Identify which cell holds the provided text, then report its (x, y) central coordinate. 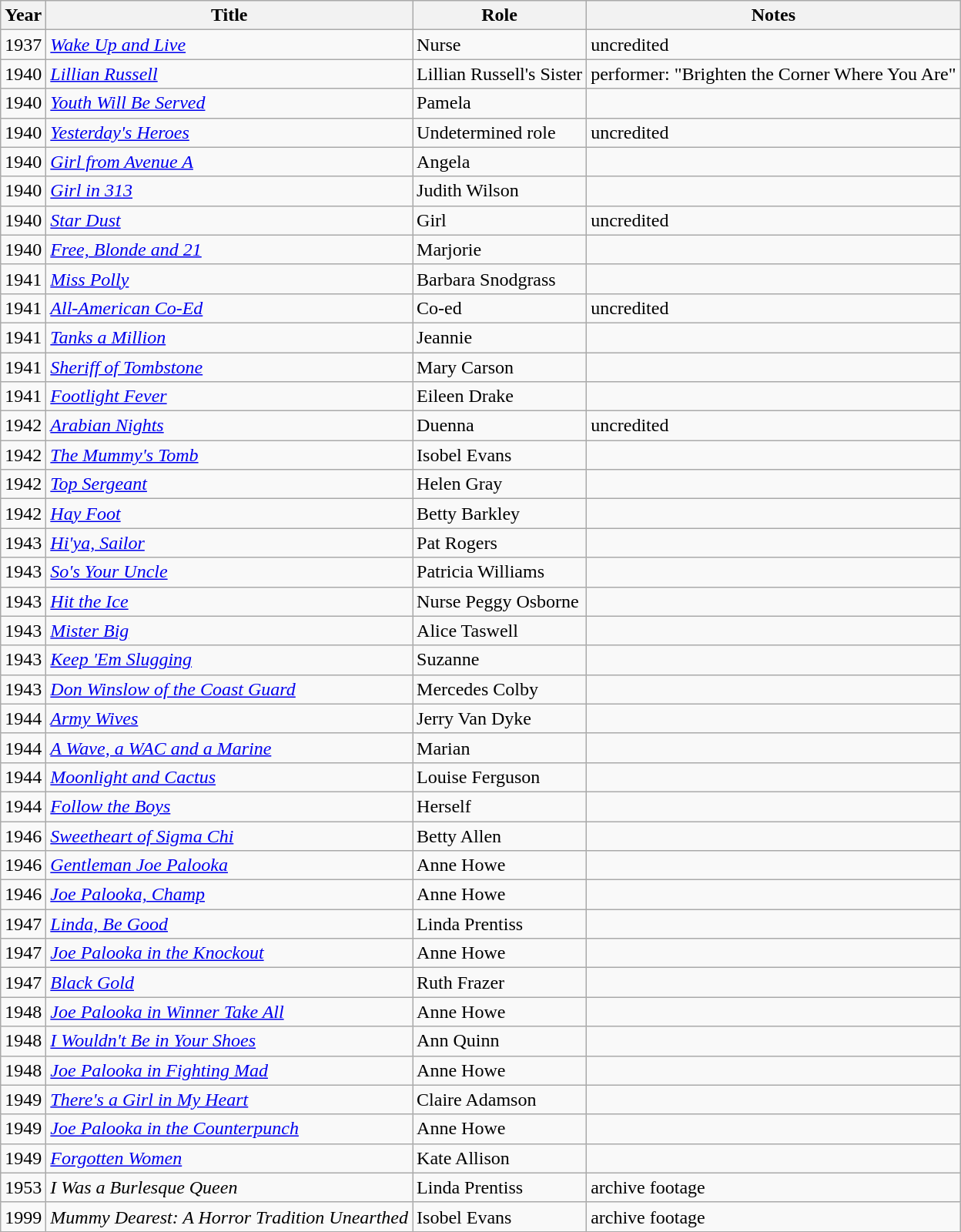
Marian (500, 748)
Undetermined role (500, 132)
Girl from Avenue A (229, 162)
Mummy Dearest: A Horror Tradition Unearthed (229, 1217)
Betty Allen (500, 835)
Joe Palooka in the Knockout (229, 953)
Sheriff of Tombstone (229, 367)
1999 (23, 1217)
1937 (23, 45)
Lillian Russell's Sister (500, 74)
Sweetheart of Sigma Chi (229, 835)
Nurse (500, 45)
Youth Will Be Served (229, 103)
Angela (500, 162)
I Was a Burlesque Queen (229, 1187)
Don Winslow of the Coast Guard (229, 689)
Forgotten Women (229, 1158)
Linda, Be Good (229, 924)
Footlight Fever (229, 397)
Herself (500, 806)
Suzanne (500, 660)
Tanks a Million (229, 337)
Notes (773, 15)
Role (500, 15)
Wake Up and Live (229, 45)
Claire Adamson (500, 1100)
Judith Wilson (500, 191)
1953 (23, 1187)
Helen Gray (500, 484)
Yesterday's Heroes (229, 132)
Hit the Ice (229, 601)
Moonlight and Cactus (229, 777)
Pamela (500, 103)
Marjorie (500, 249)
The Mummy's Tomb (229, 455)
Star Dust (229, 220)
Gentleman Joe Palooka (229, 865)
Top Sergeant (229, 484)
Ann Quinn (500, 1041)
Miss Polly (229, 279)
Mary Carson (500, 367)
Black Gold (229, 983)
Title (229, 15)
Joe Palooka in the Counterpunch (229, 1129)
Alice Taswell (500, 631)
Year (23, 15)
Ruth Frazer (500, 983)
Jerry Van Dyke (500, 718)
All-American Co-Ed (229, 308)
Patricia Williams (500, 572)
Nurse Peggy Osborne (500, 601)
So's Your Uncle (229, 572)
There's a Girl in My Heart (229, 1100)
I Wouldn't Be in Your Shoes (229, 1041)
A Wave, a WAC and a Marine (229, 748)
Kate Allison (500, 1158)
performer: "Brighten the Corner Where You Are" (773, 74)
Joe Palooka, Champ (229, 895)
Army Wives (229, 718)
Joe Palooka in Fighting Mad (229, 1070)
Hi'ya, Sailor (229, 543)
Lillian Russell (229, 74)
Girl (500, 220)
Co-ed (500, 308)
Eileen Drake (500, 397)
Follow the Boys (229, 806)
Jeannie (500, 337)
Keep 'Em Slugging (229, 660)
Louise Ferguson (500, 777)
Free, Blonde and 21 (229, 249)
Barbara Snodgrass (500, 279)
Girl in 313 (229, 191)
Betty Barkley (500, 514)
Mercedes Colby (500, 689)
Mister Big (229, 631)
Hay Foot (229, 514)
Duenna (500, 426)
Arabian Nights (229, 426)
Joe Palooka in Winner Take All (229, 1012)
Pat Rogers (500, 543)
